Search for the cell housing the specified text and yield its [X, Y] center coordinate. 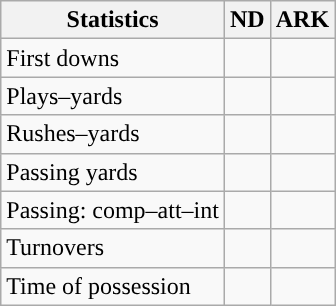
Rushes–yards [113, 134]
ARK [302, 20]
Passing: comp–att–int [113, 210]
ND [247, 20]
First downs [113, 58]
Statistics [113, 20]
Plays–yards [113, 96]
Time of possession [113, 286]
Passing yards [113, 172]
Turnovers [113, 248]
